Return [X, Y] of the center of cell containing provided text 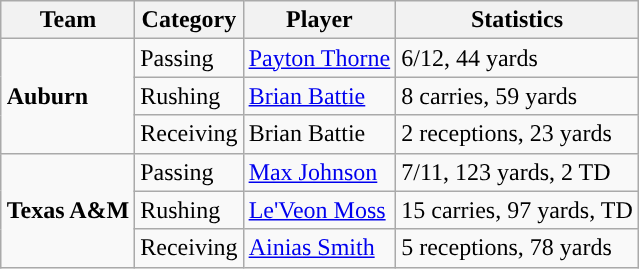
Category [189, 20]
2 receptions, 23 yards [518, 134]
Auburn [68, 96]
Ainias Smith [320, 248]
Payton Thorne [320, 58]
Player [320, 20]
7/11, 123 yards, 2 TD [518, 172]
6/12, 44 yards [518, 58]
15 carries, 97 yards, TD [518, 210]
5 receptions, 78 yards [518, 248]
Statistics [518, 20]
8 carries, 59 yards [518, 96]
Le'Veon Moss [320, 210]
Team [68, 20]
Texas A&M [68, 210]
Max Johnson [320, 172]
